Provide the (x, y) coordinate of the cell's center where the given text is located.  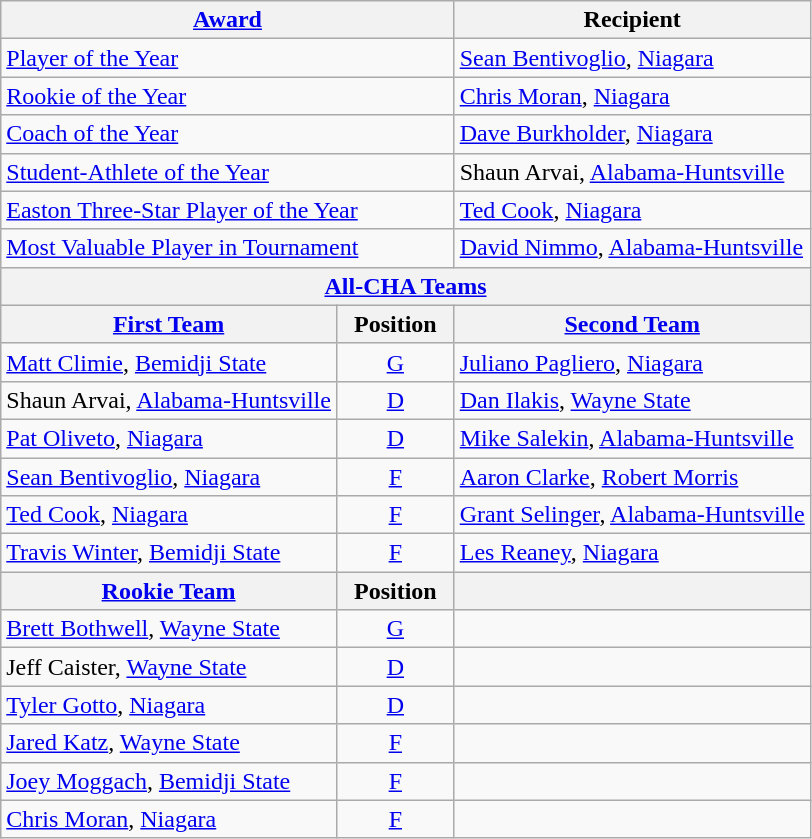
Award (228, 20)
Student-Athlete of the Year (228, 172)
Jared Katz, Wayne State (169, 743)
Recipient (632, 20)
Rookie of the Year (228, 96)
Pat Oliveto, Niagara (169, 438)
Most Valuable Player in Tournament (228, 248)
First Team (169, 324)
Grant Selinger, Alabama-Huntsville (632, 515)
Joey Moggach, Bemidji State (169, 781)
Juliano Pagliero, Niagara (632, 362)
Second Team (632, 324)
Aaron Clarke, Robert Morris (632, 477)
David Nimmo, Alabama-Huntsville (632, 248)
Rookie Team (169, 591)
Dan Ilakis, Wayne State (632, 400)
Matt Climie, Bemidji State (169, 362)
Easton Three-Star Player of the Year (228, 210)
Coach of the Year (228, 134)
Dave Burkholder, Niagara (632, 134)
Jeff Caister, Wayne State (169, 667)
Player of the Year (228, 58)
Les Reaney, Niagara (632, 553)
Tyler Gotto, Niagara (169, 705)
Brett Bothwell, Wayne State (169, 629)
Mike Salekin, Alabama-Huntsville (632, 438)
Travis Winter, Bemidji State (169, 553)
All-CHA Teams (406, 286)
